Extract the (X, Y) coordinate from the center of the cell holding the provided text.  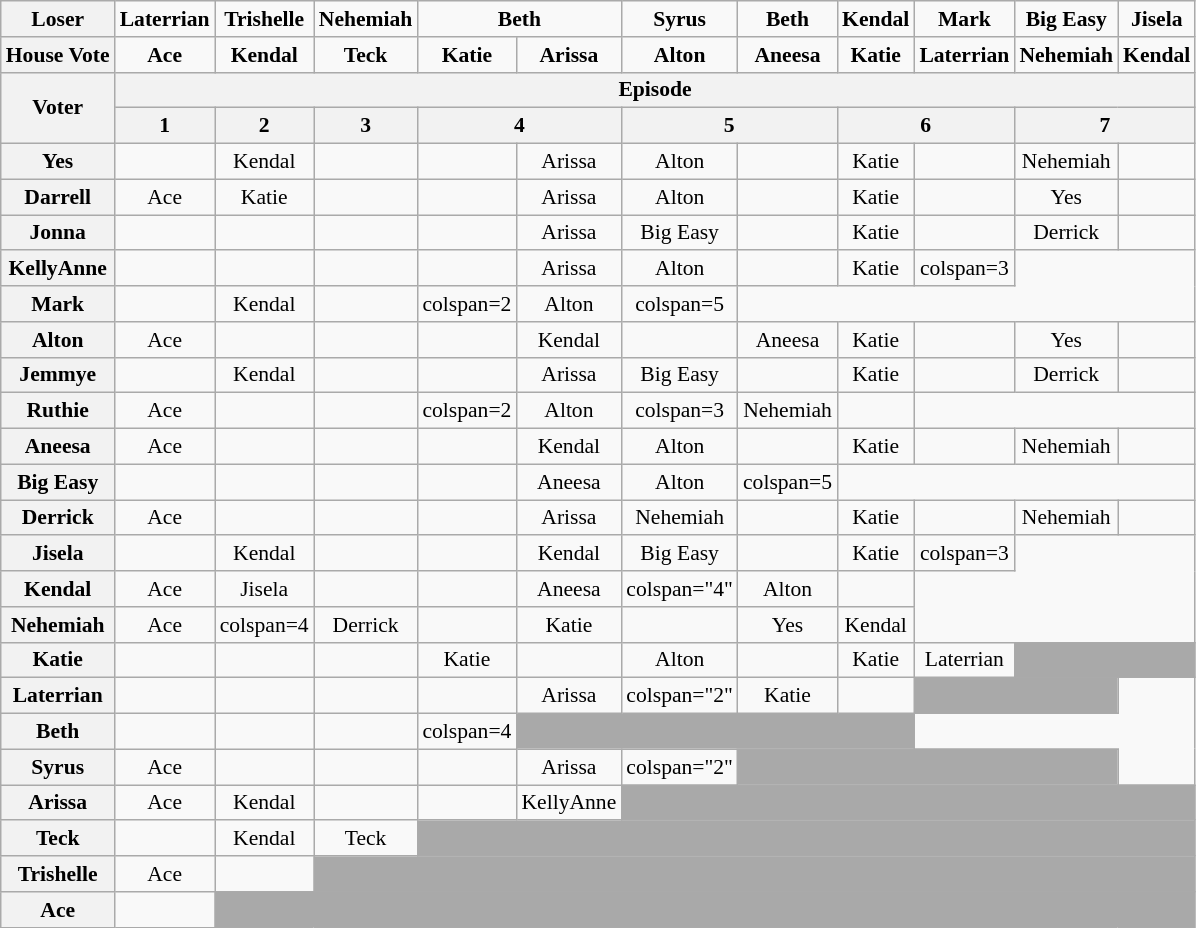
5 (729, 126)
3 (366, 126)
4 (519, 126)
Jemmye (58, 375)
6 (926, 126)
1 (165, 126)
Loser (58, 19)
Darrell (58, 197)
Episode (656, 90)
Voter (58, 108)
Jonna (58, 233)
Ruthie (58, 411)
colspan="4" (680, 589)
7 (1104, 126)
House Vote (58, 55)
2 (264, 126)
